Identify which cell holds the provided text, then report its [x, y] central coordinate. 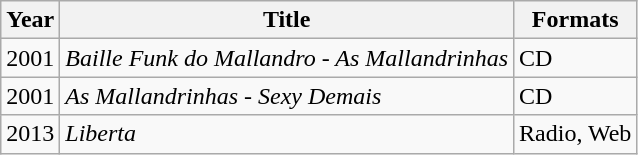
Liberta [287, 134]
Title [287, 20]
Radio, Web [576, 134]
Formats [576, 20]
Baille Funk do Mallandro - As Mallandrinhas [287, 58]
As Mallandrinhas - Sexy Demais [287, 96]
2013 [30, 134]
Year [30, 20]
